Detect which cell encompasses the target text, then output its [x, y] center coordinate. 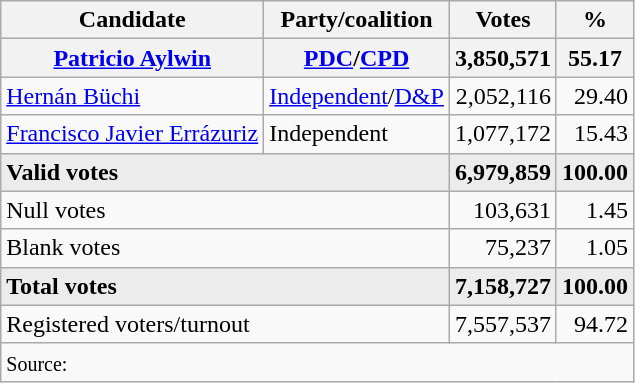
Total votes [226, 286]
1.05 [594, 248]
15.43 [594, 134]
Blank votes [226, 248]
55.17 [594, 58]
6,979,859 [502, 172]
Votes [502, 20]
Francisco Javier Errázuriz [132, 134]
7,158,727 [502, 286]
Valid votes [226, 172]
75,237 [502, 248]
29.40 [594, 96]
Registered voters/turnout [226, 324]
2,052,116 [502, 96]
94.72 [594, 324]
Independent [357, 134]
Patricio Aylwin [132, 58]
103,631 [502, 210]
Candidate [132, 20]
Null votes [226, 210]
% [594, 20]
3,850,571 [502, 58]
7,557,537 [502, 324]
Independent/D&P [357, 96]
1.45 [594, 210]
Source: [318, 362]
1,077,172 [502, 134]
Party/coalition [357, 20]
PDC/CPD [357, 58]
Hernán Büchi [132, 96]
